Detect which cell encompasses the target text, then output its (X, Y) center coordinate. 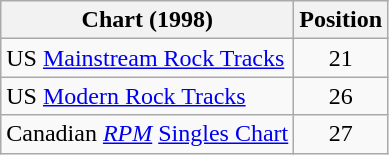
Chart (1998) (148, 20)
21 (341, 58)
27 (341, 134)
26 (341, 96)
US Mainstream Rock Tracks (148, 58)
Position (341, 20)
Canadian RPM Singles Chart (148, 134)
US Modern Rock Tracks (148, 96)
